Output the [x, y] coordinate of the center of the cell containing the given text.  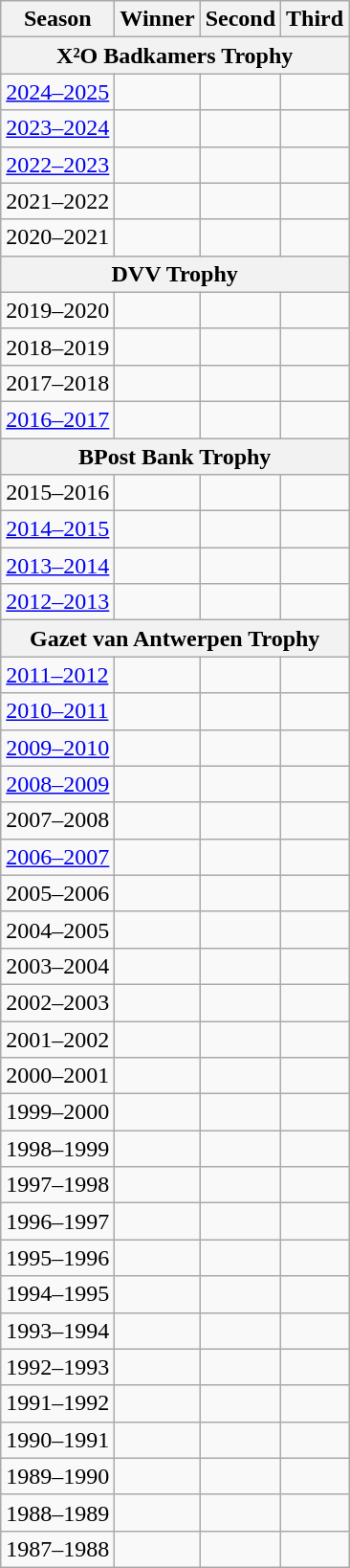
2020–2021 [57, 237]
Winner [157, 19]
2004–2005 [57, 930]
2002–2003 [57, 1002]
1990–1991 [57, 1440]
1987–1988 [57, 1549]
2014–2015 [57, 529]
2021–2022 [57, 201]
2001–2002 [57, 1039]
BPost Bank Trophy [175, 457]
2019–2020 [57, 310]
1998–1999 [57, 1149]
X²O Badkamers Trophy [175, 56]
2006–2007 [57, 857]
1991–1992 [57, 1403]
2015–2016 [57, 493]
2000–2001 [57, 1076]
Gazet van Antwerpen Trophy [175, 638]
1997–1998 [57, 1185]
2011–2012 [57, 675]
1999–2000 [57, 1112]
2010–2011 [57, 711]
2003–2004 [57, 966]
Second [240, 19]
2022–2023 [57, 165]
2023–2024 [57, 128]
2007–2008 [57, 820]
2012–2013 [57, 602]
DVV Trophy [175, 274]
2013–2014 [57, 566]
Season [57, 19]
1992–1993 [57, 1367]
1995–1996 [57, 1258]
2017–2018 [57, 383]
1988–1989 [57, 1512]
1994–1995 [57, 1294]
2016–2017 [57, 419]
2008–2009 [57, 784]
1993–1994 [57, 1331]
1989–1990 [57, 1476]
2005–2006 [57, 893]
Third [316, 19]
2009–2010 [57, 748]
2018–2019 [57, 347]
1996–1997 [57, 1221]
2024–2025 [57, 92]
